Return (X, Y) of the center of cell containing provided text 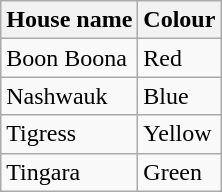
Green (180, 172)
Yellow (180, 134)
Colour (180, 20)
House name (70, 20)
Blue (180, 96)
Red (180, 58)
Tingara (70, 172)
Nashwauk (70, 96)
Tigress (70, 134)
Boon Boona (70, 58)
